Locate the cell with the specified text and output its (x, y) center coordinate. 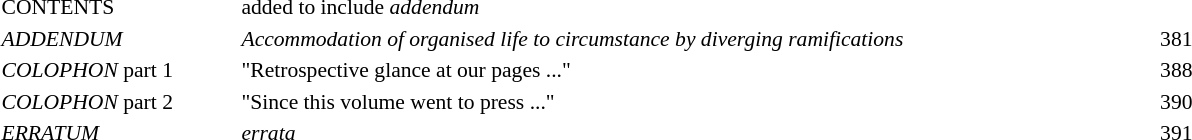
COLOPHON part 1 (118, 70)
"Since this volume went to press ..." (692, 102)
Accommodation of organised life to circumstance by diverging ramifications (692, 38)
"Retrospective glance at our pages ..." (692, 70)
ADDENDUM (118, 38)
COLOPHON part 2 (118, 102)
